Return the [X, Y] coordinate for the center point of the cell that contains the specified text.  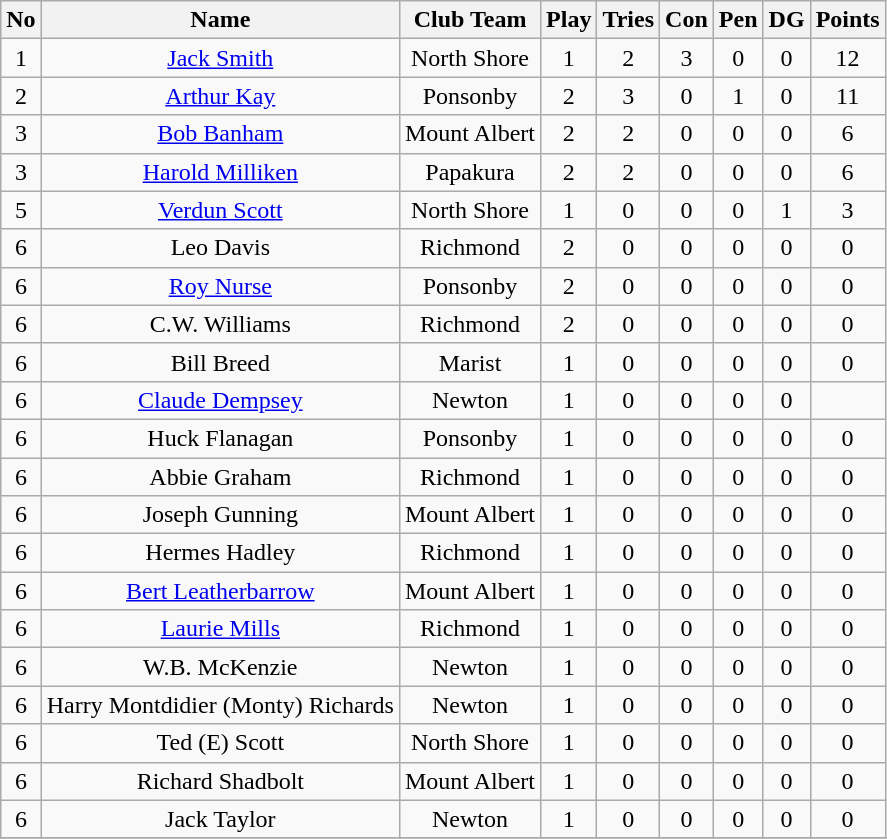
W.B. McKenzie [220, 667]
Roy Nurse [220, 286]
Ted (E) Scott [220, 743]
Bill Breed [220, 362]
5 [21, 210]
Abbie Graham [220, 477]
12 [848, 58]
DG [786, 20]
Con [687, 20]
C.W. Williams [220, 324]
11 [848, 96]
Papakura [470, 172]
Huck Flanagan [220, 438]
Harry Montdidier (Monty) Richards [220, 705]
Joseph Gunning [220, 515]
Laurie Mills [220, 629]
Points [848, 20]
Harold Milliken [220, 172]
Jack Smith [220, 58]
Claude Dempsey [220, 400]
Pen [738, 20]
Bob Banham [220, 134]
Hermes Hadley [220, 553]
Club Team [470, 20]
Jack Taylor [220, 819]
Leo Davis [220, 248]
Verdun Scott [220, 210]
Arthur Kay [220, 96]
Richard Shadbolt [220, 781]
Name [220, 20]
Marist [470, 362]
Bert Leatherbarrow [220, 591]
No [21, 20]
Tries [628, 20]
Play [569, 20]
